Determine the (x, y) coordinate at the center of the cell enclosing the given text.  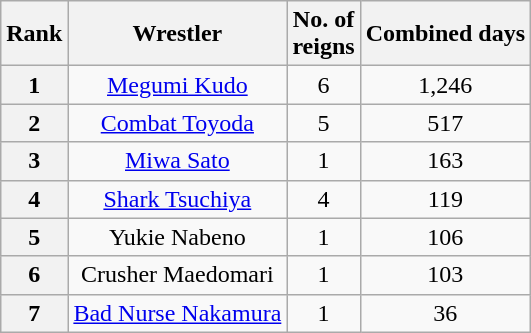
Wrestler (178, 34)
7 (34, 313)
Bad Nurse Nakamura (178, 313)
Miwa Sato (178, 161)
103 (445, 275)
2 (34, 123)
Combined days (445, 34)
517 (445, 123)
Crusher Maedomari (178, 275)
36 (445, 313)
106 (445, 237)
Rank (34, 34)
No. ofreigns (324, 34)
Combat Toyoda (178, 123)
163 (445, 161)
Shark Tsuchiya (178, 199)
Megumi Kudo (178, 85)
3 (34, 161)
119 (445, 199)
Yukie Nabeno (178, 237)
1,246 (445, 85)
